Determine the [X, Y] coordinate at the center of the cell enclosing the given text.  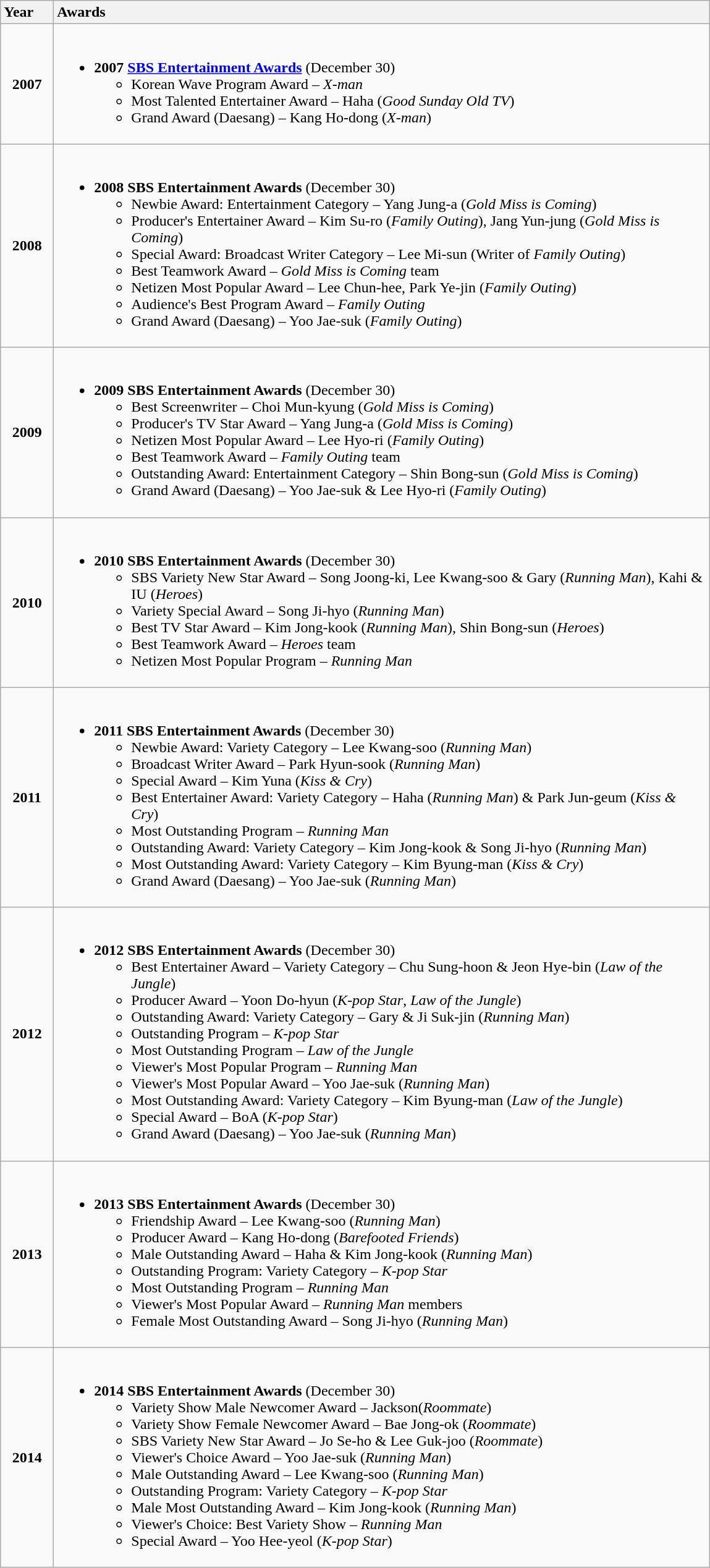
2010 [27, 602]
2008 [27, 246]
2013 [27, 1254]
2007 [27, 84]
2009 [27, 433]
Year [27, 12]
2011 [27, 797]
2012 [27, 1034]
Awards [382, 12]
2014 [27, 1457]
